Return [x, y] of the center of cell containing provided text 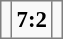
7:2 [32, 20]
